Return the [X, Y] coordinate for the center point of the cell that contains the specified text.  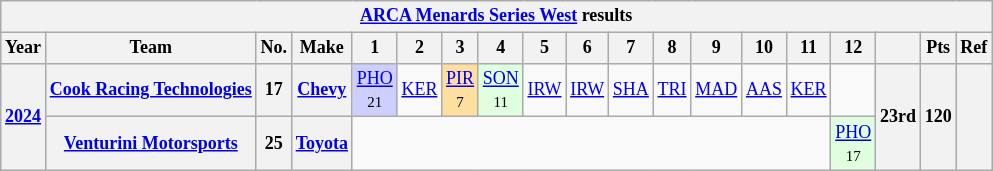
Toyota [322, 144]
2 [420, 48]
ARCA Menards Series West results [496, 16]
Team [150, 48]
25 [274, 144]
Ref [974, 48]
Chevy [322, 90]
PHO17 [854, 144]
1 [374, 48]
Pts [938, 48]
6 [588, 48]
MAD [716, 90]
12 [854, 48]
10 [764, 48]
PHO21 [374, 90]
8 [672, 48]
11 [808, 48]
No. [274, 48]
Cook Racing Technologies [150, 90]
4 [500, 48]
Year [24, 48]
120 [938, 116]
5 [544, 48]
9 [716, 48]
SHA [630, 90]
23rd [898, 116]
3 [460, 48]
SON11 [500, 90]
17 [274, 90]
TRI [672, 90]
Venturini Motorsports [150, 144]
7 [630, 48]
PIR7 [460, 90]
Make [322, 48]
2024 [24, 116]
AAS [764, 90]
